Return the [X, Y] coordinate for the center point of the cell that contains the specified text.  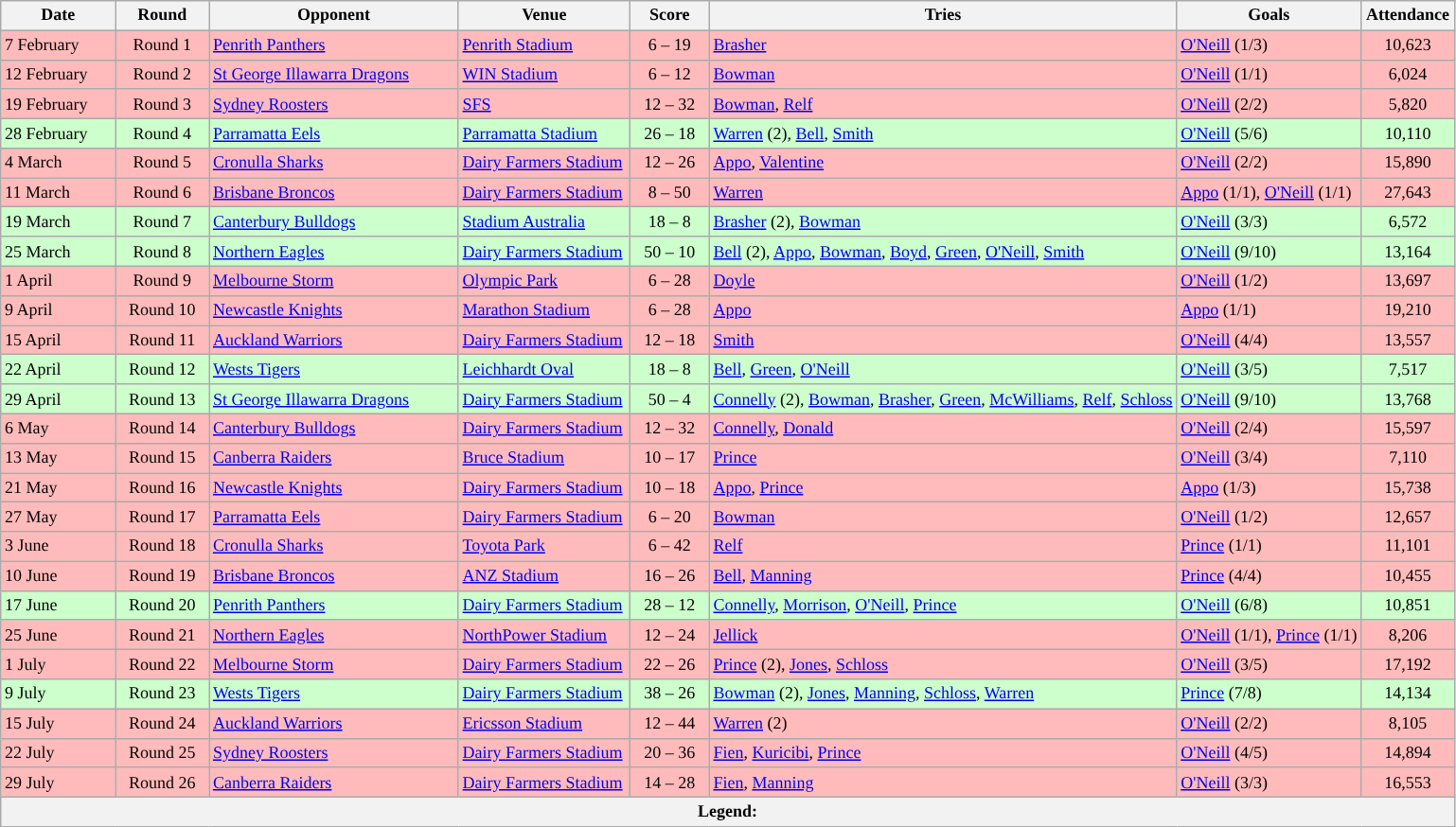
27,643 [1409, 193]
12 – 18 [669, 341]
Appo (1/1) [1269, 310]
50 – 10 [669, 252]
Appo (1/3) [1269, 488]
22 April [59, 369]
Connelly, Morrison, O'Neill, Prince [943, 606]
SFS [543, 104]
6 – 42 [669, 547]
Toyota Park [543, 547]
14 – 28 [669, 782]
O'Neill (3/4) [1269, 458]
Olympic Park [543, 280]
Round 15 [163, 458]
7,517 [1409, 369]
11 March [59, 193]
Prince (2), Jones, Schloss [943, 664]
19,210 [1409, 310]
25 March [59, 252]
Smith [943, 341]
Fien, Kuricibi, Prince [943, 753]
O'Neill (4/5) [1269, 753]
8,105 [1409, 723]
Round 14 [163, 428]
14,134 [1409, 695]
13 May [59, 458]
6,024 [1409, 74]
Connelly, Donald [943, 428]
13,697 [1409, 280]
Round 1 [163, 45]
Brasher [943, 45]
Leichhardt Oval [543, 369]
10,851 [1409, 606]
Appo (1/1), O'Neill (1/1) [1269, 193]
Warren (2), Bell, Smith [943, 132]
O'Neill (2/4) [1269, 428]
Round 5 [163, 163]
10,455 [1409, 575]
Bell (2), Appo, Bowman, Boyd, Green, O'Neill, Smith [943, 252]
NorthPower Stadium [543, 634]
4 March [59, 163]
12,657 [1409, 517]
Round 7 [163, 221]
29 July [59, 782]
Round 19 [163, 575]
10 June [59, 575]
Appo [943, 310]
10 – 17 [669, 458]
Round 17 [163, 517]
Appo, Valentine [943, 163]
O'Neill (5/6) [1269, 132]
Ericsson Stadium [543, 723]
Round 26 [163, 782]
Round 23 [163, 695]
O'Neill (4/4) [1269, 341]
Warren [943, 193]
Bell, Green, O'Neill [943, 369]
28 – 12 [669, 606]
Round 25 [163, 753]
Round 22 [163, 664]
Warren (2) [943, 723]
1 July [59, 664]
9 April [59, 310]
8,206 [1409, 634]
Penrith Stadium [543, 45]
Venue [543, 15]
7 February [59, 45]
Brasher (2), Bowman [943, 221]
Prince (1/1) [1269, 547]
21 May [59, 488]
26 – 18 [669, 132]
7,110 [1409, 458]
17 June [59, 606]
Round [163, 15]
29 April [59, 399]
Relf [943, 547]
38 – 26 [669, 695]
Round 16 [163, 488]
Round 18 [163, 547]
19 March [59, 221]
Round 24 [163, 723]
Round 2 [163, 74]
8 – 50 [669, 193]
Goals [1269, 15]
6 May [59, 428]
22 July [59, 753]
Round 21 [163, 634]
15,890 [1409, 163]
Prince (4/4) [1269, 575]
Connelly (2), Bowman, Brasher, Green, McWilliams, Relf, Schloss [943, 399]
6 – 12 [669, 74]
O'Neill (1/3) [1269, 45]
Fien, Manning [943, 782]
Round 20 [163, 606]
22 – 26 [669, 664]
6 – 20 [669, 517]
12 – 24 [669, 634]
27 May [59, 517]
Attendance [1409, 15]
Round 12 [163, 369]
12 – 44 [669, 723]
16 – 26 [669, 575]
Jellick [943, 634]
Doyle [943, 280]
Round 6 [163, 193]
12 – 26 [669, 163]
10 – 18 [669, 488]
16,553 [1409, 782]
Marathon Stadium [543, 310]
O'Neill (6/8) [1269, 606]
Round 3 [163, 104]
25 June [59, 634]
Legend: [728, 812]
5,820 [1409, 104]
1 April [59, 280]
O'Neill (1/1), Prince (1/1) [1269, 634]
15,738 [1409, 488]
17,192 [1409, 664]
Bowman, Relf [943, 104]
Parramatta Stadium [543, 132]
Round 4 [163, 132]
Round 11 [163, 341]
9 July [59, 695]
Tries [943, 15]
Prince [943, 458]
15,597 [1409, 428]
28 February [59, 132]
Appo, Prince [943, 488]
14,894 [1409, 753]
10,623 [1409, 45]
WIN Stadium [543, 74]
Round 10 [163, 310]
15 April [59, 341]
6 – 19 [669, 45]
3 June [59, 547]
O'Neill (1/1) [1269, 74]
Score [669, 15]
50 – 4 [669, 399]
ANZ Stadium [543, 575]
11,101 [1409, 547]
Date [59, 15]
Stadium Australia [543, 221]
Prince (7/8) [1269, 695]
Bell, Manning [943, 575]
Round 9 [163, 280]
10,110 [1409, 132]
13,557 [1409, 341]
13,768 [1409, 399]
Bowman (2), Jones, Manning, Schloss, Warren [943, 695]
Bruce Stadium [543, 458]
12 February [59, 74]
20 – 36 [669, 753]
6,572 [1409, 221]
Opponent [334, 15]
Round 8 [163, 252]
Round 13 [163, 399]
15 July [59, 723]
19 February [59, 104]
13,164 [1409, 252]
